Scan for the cell matching the given text and deliver its (X, Y) coordinate at center. 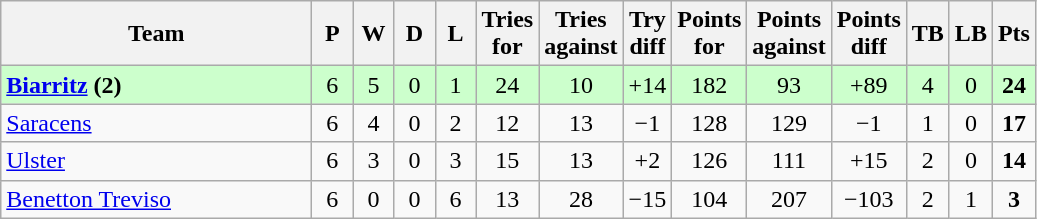
111 (789, 161)
Benetton Treviso (156, 199)
128 (710, 123)
LB (970, 34)
28 (581, 199)
+15 (868, 161)
L (456, 34)
12 (508, 123)
P (332, 34)
D (414, 34)
Points against (789, 34)
14 (1014, 161)
−103 (868, 199)
+14 (648, 85)
Points for (710, 34)
207 (789, 199)
182 (710, 85)
W (374, 34)
Team (156, 34)
TB (928, 34)
+2 (648, 161)
17 (1014, 123)
Pts (1014, 34)
Saracens (156, 123)
104 (710, 199)
Try diff (648, 34)
+89 (868, 85)
93 (789, 85)
−15 (648, 199)
Points diff (868, 34)
5 (374, 85)
15 (508, 161)
Biarritz (2) (156, 85)
10 (581, 85)
129 (789, 123)
Tries against (581, 34)
Ulster (156, 161)
126 (710, 161)
Tries for (508, 34)
